Search for the cell housing the specified text and yield its [x, y] center coordinate. 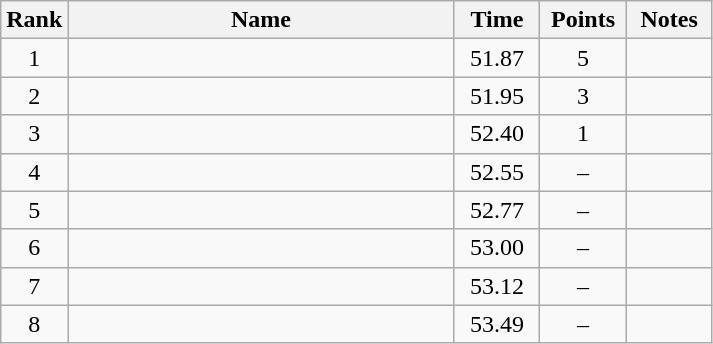
Time [497, 20]
52.77 [497, 210]
53.00 [497, 248]
Points [583, 20]
8 [34, 324]
2 [34, 96]
Rank [34, 20]
Name [261, 20]
53.12 [497, 286]
51.95 [497, 96]
6 [34, 248]
53.49 [497, 324]
51.87 [497, 58]
Notes [669, 20]
7 [34, 286]
4 [34, 172]
52.40 [497, 134]
52.55 [497, 172]
